Scan for the cell matching the given text and deliver its [X, Y] coordinate at center. 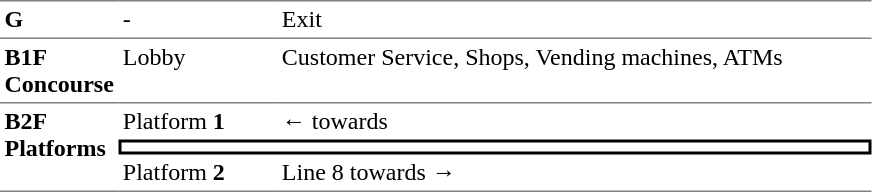
Platform 1 [198, 122]
G [59, 19]
Customer Service, Shops, Vending machines, ATMs [574, 71]
B2FPlatforms [59, 148]
B1FConcourse [59, 71]
← towards [574, 122]
Line 8 towards → [574, 173]
Lobby [198, 71]
Platform 2 [198, 173]
- [198, 19]
Exit [574, 19]
